Detect which cell encompasses the target text, then output its [X, Y] center coordinate. 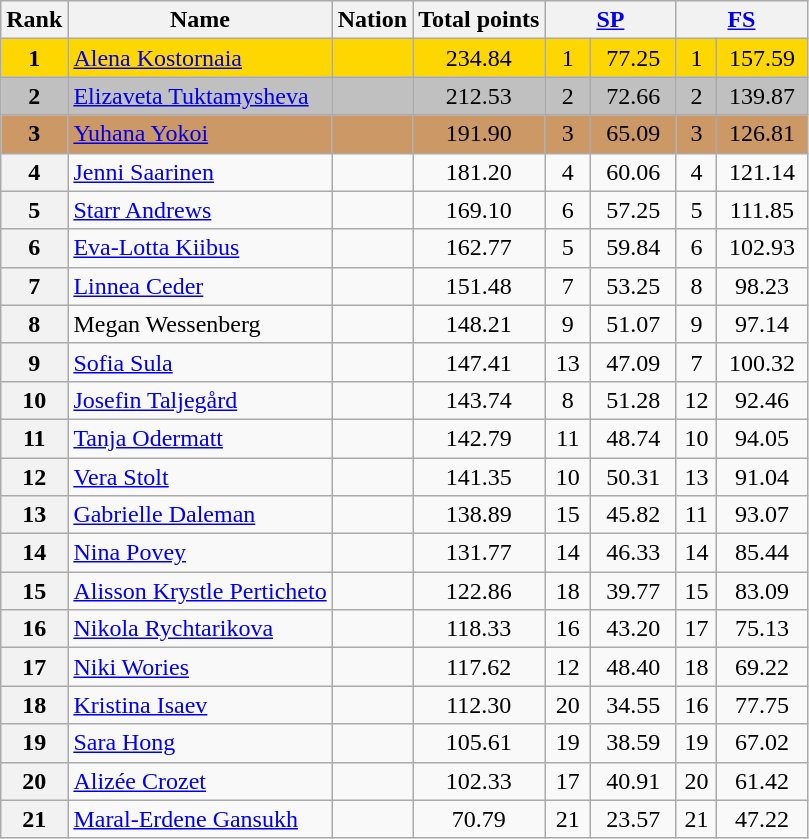
85.44 [762, 553]
59.84 [634, 248]
100.32 [762, 362]
111.85 [762, 210]
105.61 [479, 743]
46.33 [634, 553]
47.09 [634, 362]
Linnea Ceder [200, 286]
34.55 [634, 705]
77.25 [634, 58]
151.48 [479, 286]
112.30 [479, 705]
43.20 [634, 629]
75.13 [762, 629]
Nation [372, 20]
93.07 [762, 515]
Sofia Sula [200, 362]
70.79 [479, 819]
Name [200, 20]
FS [742, 20]
Rank [34, 20]
51.07 [634, 324]
Alizée Crozet [200, 781]
91.04 [762, 477]
139.87 [762, 96]
60.06 [634, 172]
48.40 [634, 667]
50.31 [634, 477]
147.41 [479, 362]
Gabrielle Daleman [200, 515]
148.21 [479, 324]
Eva-Lotta Kiibus [200, 248]
97.14 [762, 324]
94.05 [762, 438]
212.53 [479, 96]
Josefin Taljegård [200, 400]
Total points [479, 20]
Alena Kostornaia [200, 58]
Niki Wories [200, 667]
102.33 [479, 781]
SP [610, 20]
Maral-Erdene Gansukh [200, 819]
47.22 [762, 819]
61.42 [762, 781]
38.59 [634, 743]
Yuhana Yokoi [200, 134]
Alisson Krystle Perticheto [200, 591]
Nikola Rychtarikova [200, 629]
Nina Povey [200, 553]
57.25 [634, 210]
92.46 [762, 400]
69.22 [762, 667]
122.86 [479, 591]
48.74 [634, 438]
143.74 [479, 400]
169.10 [479, 210]
53.25 [634, 286]
Elizaveta Tuktamysheva [200, 96]
117.62 [479, 667]
67.02 [762, 743]
72.66 [634, 96]
Vera Stolt [200, 477]
Starr Andrews [200, 210]
77.75 [762, 705]
162.77 [479, 248]
142.79 [479, 438]
Megan Wessenberg [200, 324]
45.82 [634, 515]
138.89 [479, 515]
65.09 [634, 134]
102.93 [762, 248]
141.35 [479, 477]
51.28 [634, 400]
234.84 [479, 58]
126.81 [762, 134]
39.77 [634, 591]
98.23 [762, 286]
118.33 [479, 629]
83.09 [762, 591]
157.59 [762, 58]
Jenni Saarinen [200, 172]
131.77 [479, 553]
Kristina Isaev [200, 705]
23.57 [634, 819]
Tanja Odermatt [200, 438]
121.14 [762, 172]
Sara Hong [200, 743]
181.20 [479, 172]
191.90 [479, 134]
40.91 [634, 781]
